Capture the cell that displays the provided text and extract its (x, y) central coordinate. 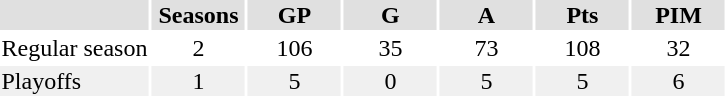
A (486, 15)
Pts (582, 15)
G (390, 15)
106 (294, 48)
32 (678, 48)
Playoffs (74, 81)
0 (390, 81)
1 (198, 81)
35 (390, 48)
Regular season (74, 48)
GP (294, 15)
PIM (678, 15)
Seasons (198, 15)
2 (198, 48)
73 (486, 48)
6 (678, 81)
108 (582, 48)
